Scan for the cell matching the given text and deliver its (x, y) coordinate at center. 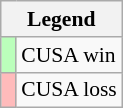
CUSA loss (69, 90)
Legend (62, 19)
CUSA win (69, 55)
